Locate the cell with the specified text and output its (X, Y) center coordinate. 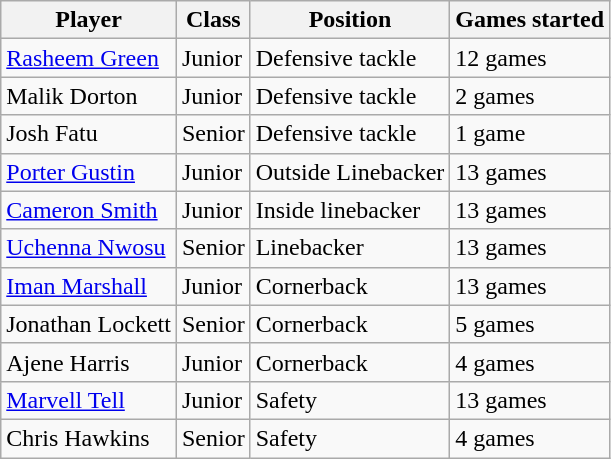
12 games (530, 58)
Outside Linebacker (350, 172)
Class (213, 20)
Linebacker (350, 248)
Chris Hawkins (89, 438)
Iman Marshall (89, 286)
1 game (530, 134)
Jonathan Lockett (89, 324)
Malik Dorton (89, 96)
Player (89, 20)
Games started (530, 20)
Position (350, 20)
2 games (530, 96)
Inside linebacker (350, 210)
Rasheem Green (89, 58)
Uchenna Nwosu (89, 248)
Ajene Harris (89, 362)
Josh Fatu (89, 134)
Cameron Smith (89, 210)
Marvell Tell (89, 400)
Porter Gustin (89, 172)
5 games (530, 324)
